Return (X, Y) of the center of cell containing provided text 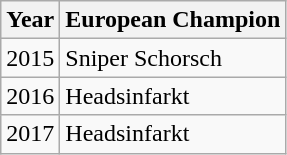
Sniper Schorsch (173, 58)
European Champion (173, 20)
2015 (30, 58)
2017 (30, 134)
Year (30, 20)
2016 (30, 96)
